Find where the given text appears and provide that cell's center as [X, Y] coordinate. 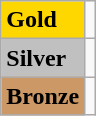
Gold [43, 20]
Silver [43, 58]
Bronze [43, 96]
